Return the [x, y] coordinate for the center point of the cell that contains the specified text.  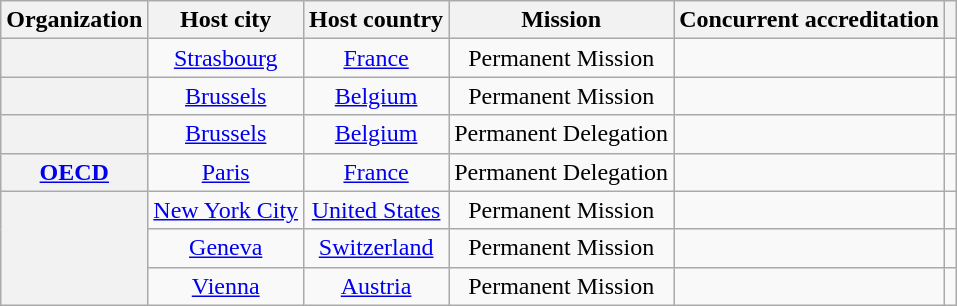
Host country [376, 20]
United States [376, 210]
OECD [74, 172]
Switzerland [376, 248]
Organization [74, 20]
Host city [226, 20]
Paris [226, 172]
Vienna [226, 286]
Austria [376, 286]
New York City [226, 210]
Geneva [226, 248]
Concurrent accreditation [810, 20]
Strasbourg [226, 58]
Mission [562, 20]
